Pinpoint the cell where the given text exists, returning its [x, y] midpoint coordinate. 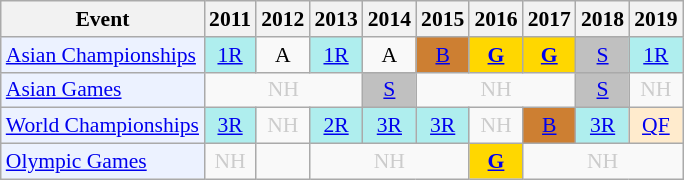
World Championships [102, 126]
2019 [656, 19]
2014 [390, 19]
2016 [496, 19]
2013 [336, 19]
2018 [602, 19]
2012 [282, 19]
Asian Championships [102, 55]
2015 [442, 19]
2017 [550, 19]
Asian Games [102, 90]
2R [336, 126]
QF [656, 126]
Olympic Games [102, 162]
Event [102, 19]
2011 [230, 19]
